Find where the given text appears and provide that cell's center as (x, y) coordinate. 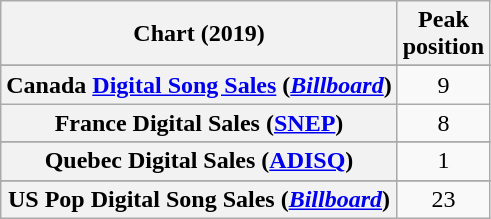
Chart (2019) (199, 34)
Peakposition (443, 34)
Quebec Digital Sales (ADISQ) (199, 161)
23 (443, 199)
Canada Digital Song Sales (Billboard) (199, 85)
8 (443, 123)
US Pop Digital Song Sales (Billboard) (199, 199)
France Digital Sales (SNEP) (199, 123)
9 (443, 85)
1 (443, 161)
